Provide the [X, Y] coordinate of the cell's center where the given text is located.  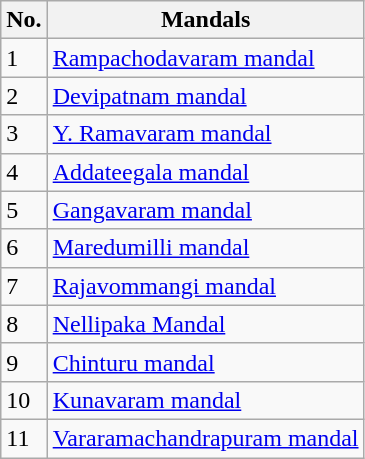
2 [24, 96]
8 [24, 324]
3 [24, 134]
Chinturu mandal [206, 362]
Rajavommangi mandal [206, 286]
Rampachodavaram mandal [206, 58]
4 [24, 172]
9 [24, 362]
Devipatnam mandal [206, 96]
11 [24, 438]
1 [24, 58]
Mandals [206, 20]
Addateegala mandal [206, 172]
Y. Ramavaram mandal [206, 134]
Maredumilli mandal [206, 248]
No. [24, 20]
10 [24, 400]
6 [24, 248]
Vararamachandrapuram mandal [206, 438]
Nellipaka Mandal [206, 324]
7 [24, 286]
5 [24, 210]
Kunavaram mandal [206, 400]
Gangavaram mandal [206, 210]
